Return the (x, y) coordinate for the center point of the cell that contains the specified text.  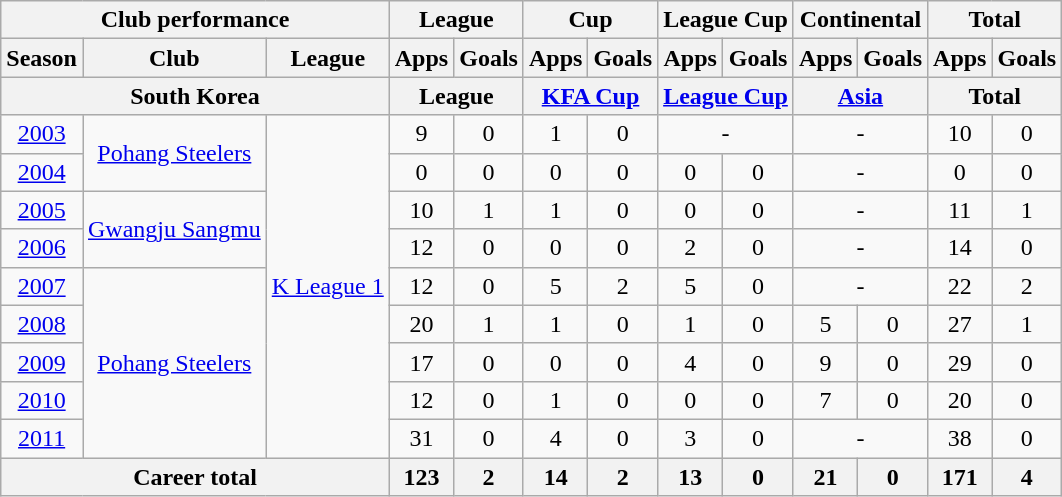
11 (960, 210)
Cup (590, 20)
2004 (42, 172)
2009 (42, 362)
171 (960, 477)
Continental (860, 20)
2007 (42, 286)
13 (690, 477)
27 (960, 324)
2005 (42, 210)
21 (825, 477)
Season (42, 58)
2008 (42, 324)
31 (421, 438)
7 (825, 400)
Career total (195, 477)
South Korea (195, 96)
17 (421, 362)
38 (960, 438)
2011 (42, 438)
3 (690, 438)
Asia (860, 96)
Club performance (195, 20)
2010 (42, 400)
22 (960, 286)
Club (174, 58)
Gwangju Sangmu (174, 229)
123 (421, 477)
KFA Cup (590, 96)
K League 1 (328, 286)
2006 (42, 248)
29 (960, 362)
2003 (42, 134)
